For the text-containing cell, return its midpoint in [X, Y] coordinate format. 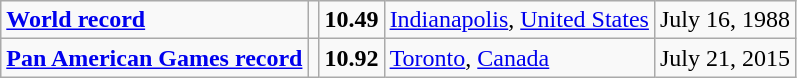
Indianapolis, United States [519, 20]
Pan American Games record [154, 58]
Toronto, Canada [519, 58]
July 21, 2015 [724, 58]
July 16, 1988 [724, 20]
World record [154, 20]
10.92 [352, 58]
10.49 [352, 20]
